Find where the given text appears and provide that cell's center as (x, y) coordinate. 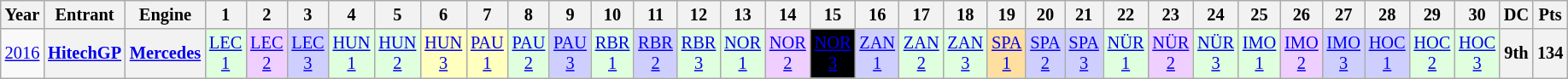
15 (834, 14)
21 (1085, 14)
10 (612, 14)
SPA3 (1085, 54)
4 (352, 14)
14 (787, 14)
NÜR1 (1126, 54)
27 (1343, 14)
9th (1517, 54)
30 (1477, 14)
13 (743, 14)
HOC2 (1433, 54)
LEC3 (307, 54)
NOR1 (743, 54)
IMO1 (1259, 54)
26 (1302, 14)
PAU1 (487, 54)
RBR1 (612, 54)
23 (1170, 14)
SPA1 (1006, 54)
2016 (22, 54)
6 (443, 14)
NOR3 (834, 54)
DC (1517, 14)
Entrant (85, 14)
29 (1433, 14)
16 (877, 14)
PAU3 (570, 54)
24 (1216, 14)
7 (487, 14)
Engine (166, 14)
5 (397, 14)
LEC2 (266, 54)
Year (22, 14)
1 (225, 14)
HUN3 (443, 54)
28 (1387, 14)
12 (699, 14)
PAU2 (529, 54)
HUN2 (397, 54)
134 (1550, 54)
2 (266, 14)
SPA2 (1045, 54)
11 (655, 14)
RBR3 (699, 54)
HitechGP (85, 54)
HUN1 (352, 54)
ZAN3 (966, 54)
8 (529, 14)
18 (966, 14)
Pts (1550, 14)
HOC3 (1477, 54)
LEC1 (225, 54)
IMO2 (1302, 54)
ZAN1 (877, 54)
NÜR2 (1170, 54)
25 (1259, 14)
Mercedes (166, 54)
22 (1126, 14)
NOR2 (787, 54)
IMO3 (1343, 54)
3 (307, 14)
20 (1045, 14)
ZAN2 (921, 54)
17 (921, 14)
9 (570, 14)
19 (1006, 14)
RBR2 (655, 54)
NÜR3 (1216, 54)
HOC1 (1387, 54)
